For the text-containing cell, return its midpoint in [X, Y] coordinate format. 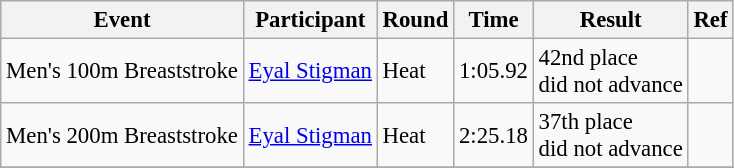
42nd placedid not advance [610, 72]
Time [494, 20]
Ref [710, 20]
Round [415, 20]
Result [610, 20]
1:05.92 [494, 72]
Event [122, 20]
Men's 200m Breaststroke [122, 136]
37th placedid not advance [610, 136]
2:25.18 [494, 136]
Men's 100m Breaststroke [122, 72]
Participant [310, 20]
